From the cell containing the given text, extract its center point as (X, Y) coordinate. 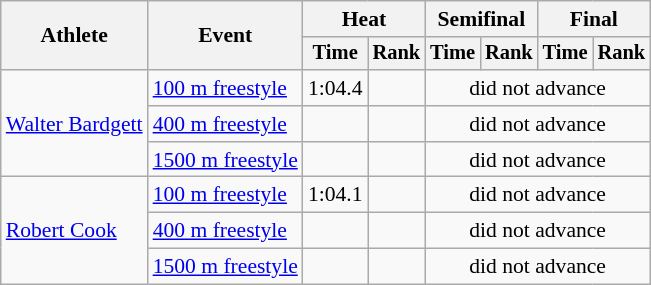
Walter Bardgett (74, 124)
Athlete (74, 36)
Event (226, 36)
Robert Cook (74, 230)
Final (594, 19)
1:04.1 (336, 195)
Heat (364, 19)
1:04.4 (336, 88)
Semifinal (481, 19)
